Pinpoint the cell where the given text exists, returning its [x, y] midpoint coordinate. 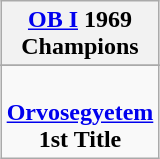
Orvosegyetem1st Title [80, 112]
OB I 1969Champions [80, 34]
